Search for the cell housing the specified text and yield its (x, y) center coordinate. 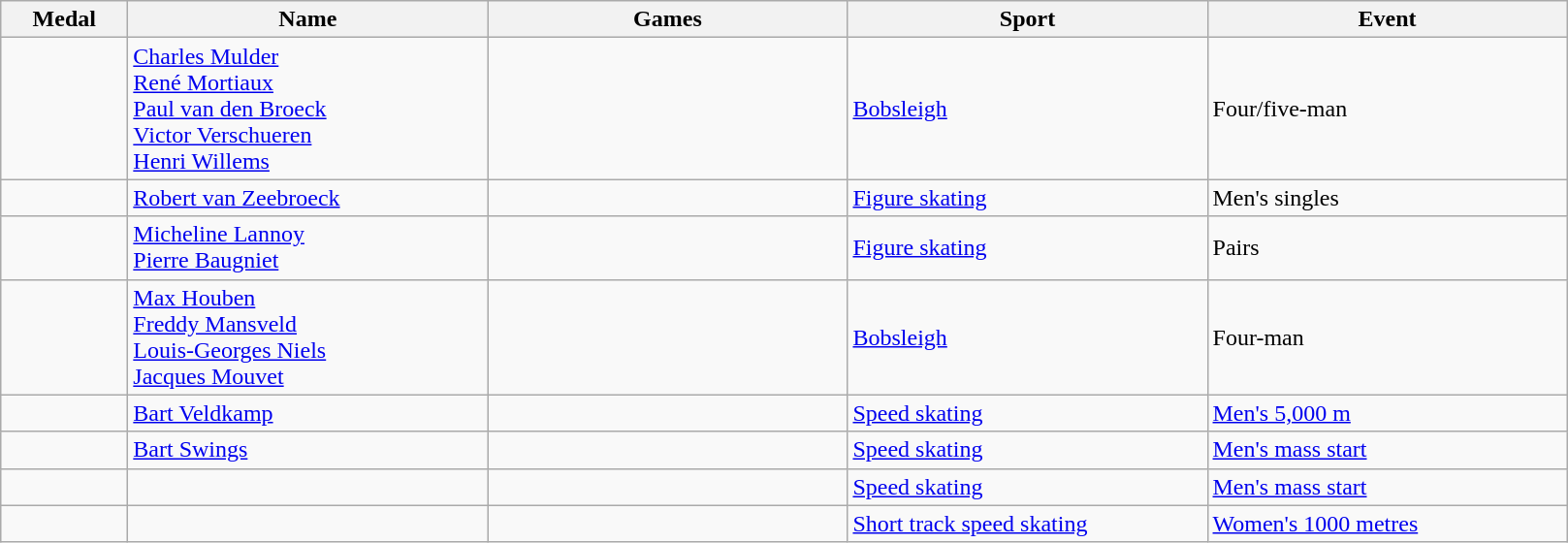
Bart Swings (308, 450)
Games (667, 19)
Women's 1000 metres (1387, 524)
Medal (64, 19)
Event (1387, 19)
Men's singles (1387, 198)
Short track speed skating (1028, 524)
Four/five-man (1387, 109)
Bart Veldkamp (308, 413)
Charles MulderRené MortiauxPaul van den BroeckVictor VerschuerenHenri Willems (308, 109)
Men's 5,000 m (1387, 413)
Micheline LannoyPierre Baugniet (308, 248)
Robert van Zeebroeck (308, 198)
Name (308, 19)
Sport (1028, 19)
Pairs (1387, 248)
Max HoubenFreddy MansveldLouis-Georges NielsJacques Mouvet (308, 337)
Four-man (1387, 337)
